Scan for the cell matching the given text and deliver its (x, y) coordinate at center. 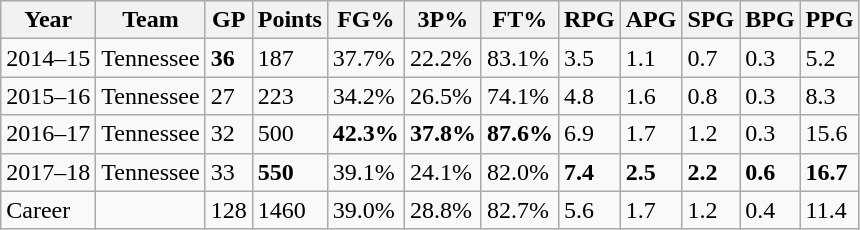
GP (228, 20)
36 (228, 58)
16.7 (830, 172)
28.8% (442, 210)
0.6 (770, 172)
34.2% (366, 96)
7.4 (589, 172)
37.7% (366, 58)
4.8 (589, 96)
Year (48, 20)
82.0% (520, 172)
24.1% (442, 172)
0.7 (711, 58)
3P% (442, 20)
SPG (711, 20)
5.2 (830, 58)
37.8% (442, 134)
0.8 (711, 96)
11.4 (830, 210)
8.3 (830, 96)
6.9 (589, 134)
83.1% (520, 58)
1460 (290, 210)
550 (290, 172)
82.7% (520, 210)
42.3% (366, 134)
87.6% (520, 134)
33 (228, 172)
500 (290, 134)
1.6 (651, 96)
2014–15 (48, 58)
Points (290, 20)
74.1% (520, 96)
PPG (830, 20)
187 (290, 58)
Team (150, 20)
APG (651, 20)
128 (228, 210)
BPG (770, 20)
22.2% (442, 58)
1.1 (651, 58)
15.6 (830, 134)
FT% (520, 20)
2017–18 (48, 172)
RPG (589, 20)
3.5 (589, 58)
0.4 (770, 210)
39.0% (366, 210)
2015–16 (48, 96)
26.5% (442, 96)
27 (228, 96)
FG% (366, 20)
Career (48, 210)
2016–17 (48, 134)
39.1% (366, 172)
2.5 (651, 172)
5.6 (589, 210)
223 (290, 96)
2.2 (711, 172)
32 (228, 134)
